Detect which cell encompasses the target text, then output its [X, Y] center coordinate. 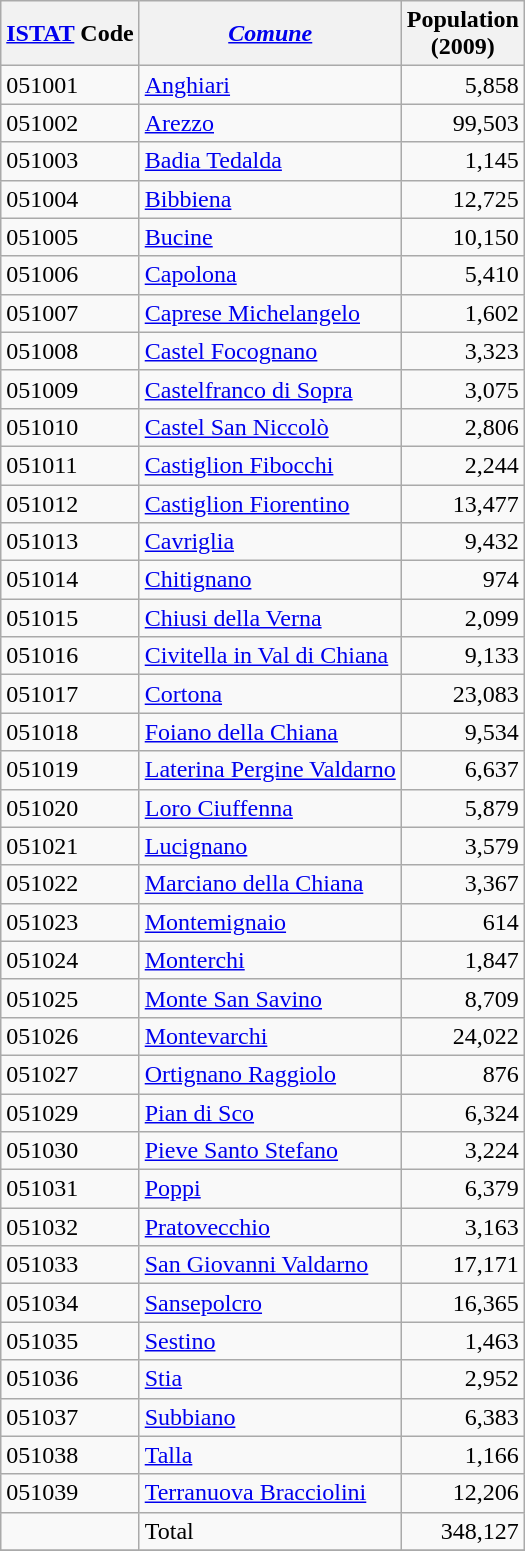
051001 [70, 85]
051013 [70, 542]
ISTAT Code [70, 34]
3,163 [462, 1227]
9,534 [462, 732]
051038 [70, 1455]
2,099 [462, 618]
051034 [70, 1303]
Lucignano [270, 846]
Chiusi della Verna [270, 618]
051006 [70, 275]
Capolona [270, 275]
051009 [70, 389]
23,083 [462, 694]
051033 [70, 1265]
Montevarchi [270, 1036]
16,365 [462, 1303]
Stia [270, 1379]
051018 [70, 732]
Montemignaio [270, 922]
051011 [70, 465]
876 [462, 1074]
051026 [70, 1036]
051027 [70, 1074]
051015 [70, 618]
Talla [270, 1455]
051004 [70, 199]
051037 [70, 1417]
1,145 [462, 161]
051007 [70, 313]
Castiglion Fiorentino [270, 503]
Comune [270, 34]
Cavriglia [270, 542]
051020 [70, 808]
Castiglion Fibocchi [270, 465]
051016 [70, 656]
5,879 [462, 808]
Pratovecchio [270, 1227]
1,847 [462, 960]
Bucine [270, 237]
051031 [70, 1189]
6,379 [462, 1189]
6,383 [462, 1417]
Foiano della Chiana [270, 732]
051036 [70, 1379]
614 [462, 922]
17,171 [462, 1265]
051005 [70, 237]
1,463 [462, 1341]
Total [270, 1531]
051014 [70, 580]
6,324 [462, 1113]
051029 [70, 1113]
3,075 [462, 389]
Civitella in Val di Chiana [270, 656]
1,602 [462, 313]
Marciano della Chiana [270, 884]
2,244 [462, 465]
Badia Tedalda [270, 161]
051003 [70, 161]
San Giovanni Valdarno [270, 1265]
Bibbiena [270, 199]
051035 [70, 1341]
Population (2009) [462, 34]
2,806 [462, 427]
051039 [70, 1493]
12,725 [462, 199]
974 [462, 580]
Anghiari [270, 85]
051002 [70, 123]
051023 [70, 922]
Caprese Michelangelo [270, 313]
051022 [70, 884]
Monte San Savino [270, 998]
Sestino [270, 1341]
Cortona [270, 694]
3,579 [462, 846]
6,637 [462, 770]
9,432 [462, 542]
Castel San Niccolò [270, 427]
051025 [70, 998]
Monterchi [270, 960]
Sansepolcro [270, 1303]
051030 [70, 1151]
Subbiano [270, 1417]
3,323 [462, 351]
Castelfranco di Sopra [270, 389]
051017 [70, 694]
Ortignano Raggiolo [270, 1074]
13,477 [462, 503]
12,206 [462, 1493]
10,150 [462, 237]
051019 [70, 770]
051024 [70, 960]
Terranuova Bracciolini [270, 1493]
99,503 [462, 123]
Arezzo [270, 123]
5,410 [462, 275]
051021 [70, 846]
1,166 [462, 1455]
Castel Focognano [270, 351]
051010 [70, 427]
2,952 [462, 1379]
Pieve Santo Stefano [270, 1151]
3,367 [462, 884]
Loro Ciuffenna [270, 808]
9,133 [462, 656]
Pian di Sco [270, 1113]
3,224 [462, 1151]
Chitignano [270, 580]
Poppi [270, 1189]
8,709 [462, 998]
051012 [70, 503]
Laterina Pergine Valdarno [270, 770]
051032 [70, 1227]
348,127 [462, 1531]
24,022 [462, 1036]
051008 [70, 351]
5,858 [462, 85]
